Return the [X, Y] coordinate for the center point of the cell that contains the specified text.  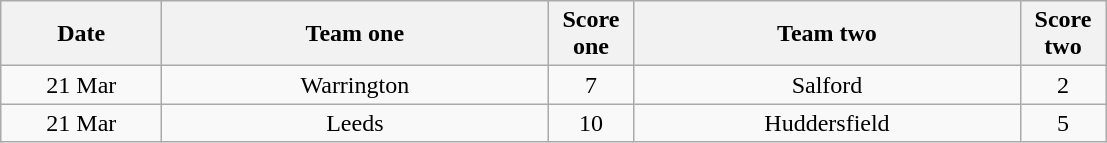
5 [1063, 123]
2 [1063, 85]
Team one [355, 34]
Leeds [355, 123]
7 [591, 85]
Score one [591, 34]
10 [591, 123]
Warrington [355, 85]
Date [82, 34]
Score two [1063, 34]
Salford [827, 85]
Huddersfield [827, 123]
Team two [827, 34]
